Extract the (X, Y) coordinate from the center of the cell holding the provided text.  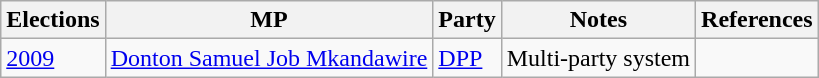
Elections (53, 20)
Donton Samuel Job Mkandawire (269, 58)
Party (467, 20)
References (758, 20)
Multi-party system (598, 58)
2009 (53, 58)
Notes (598, 20)
DPP (467, 58)
MP (269, 20)
